Return the [X, Y] coordinate for the center point of the cell that contains the specified text.  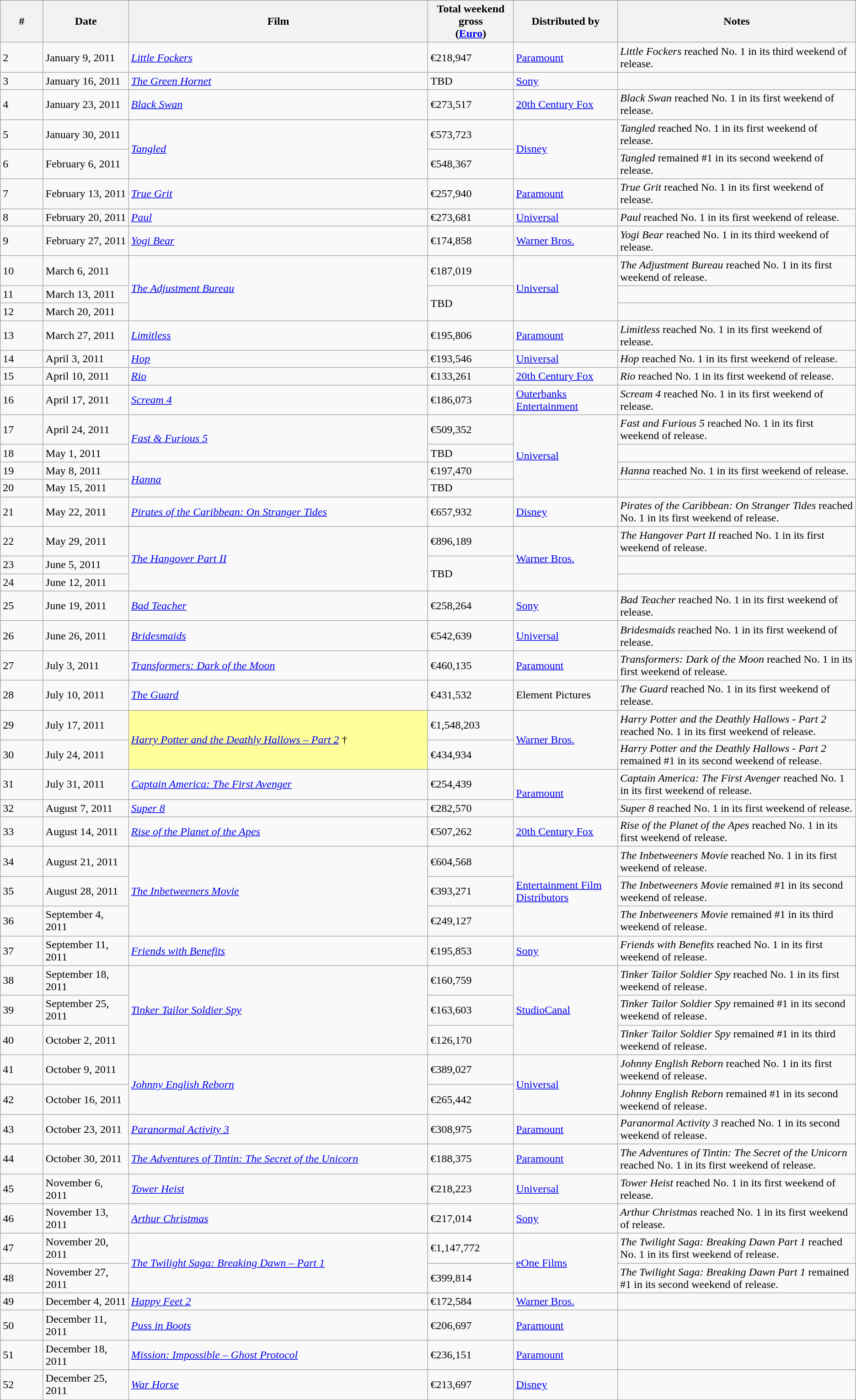
€236,151 [471, 1355]
October 9, 2011 [86, 1069]
January 23, 2011 [86, 104]
Harry Potter and the Deathly Hallows - Part 2 reached No. 1 in its first weekend of release. [737, 724]
Captain America: The First Avenger [278, 785]
Tower Heist reached No. 1 in its first weekend of release. [737, 1188]
Hop [278, 359]
Tinker Tailor Soldier Spy reached No. 1 in its first weekend of release. [737, 981]
€393,271 [471, 891]
Happy Feet 2 [278, 1302]
€273,517 [471, 104]
€206,697 [471, 1325]
50 [22, 1325]
December 11, 2011 [86, 1325]
August 28, 2011 [86, 891]
25 [22, 606]
Little Fockers [278, 58]
14 [22, 359]
August 21, 2011 [86, 862]
The Adventures of Tintin: The Secret of the Unicorn reached No. 1 in its first weekend of release. [737, 1159]
51 [22, 1355]
Tinker Tailor Soldier Spy remained #1 in its third weekend of release. [737, 1040]
€249,127 [471, 921]
37 [22, 950]
November 27, 2011 [86, 1278]
August 14, 2011 [86, 831]
Hanna [278, 479]
December 18, 2011 [86, 1355]
July 24, 2011 [86, 755]
20 [22, 488]
44 [22, 1159]
April 17, 2011 [86, 400]
November 13, 2011 [86, 1218]
€548,367 [471, 164]
€399,814 [471, 1278]
August 7, 2011 [86, 808]
The Inbetweeners Movie remained #1 in its second weekend of release. [737, 891]
September 25, 2011 [86, 1010]
Rise of the Planet of the Apes reached No. 1 in its first weekend of release. [737, 831]
Bridesmaids reached No. 1 in its first weekend of release. [737, 636]
The Guard [278, 695]
Tower Heist [278, 1188]
3 [22, 81]
4 [22, 104]
Outerbanks Entertainment [566, 400]
€573,723 [471, 134]
€389,027 [471, 1069]
StudioCanal [566, 1010]
€163,603 [471, 1010]
15 [22, 376]
March 27, 2011 [86, 335]
Johnny English Reborn [278, 1084]
May 8, 2011 [86, 471]
June 12, 2011 [86, 582]
€254,439 [471, 785]
Distributed by [566, 21]
February 20, 2011 [86, 217]
€282,570 [471, 808]
€213,697 [471, 1385]
€273,681 [471, 217]
47 [22, 1249]
Johnny English Reborn remained #1 in its second weekend of release. [737, 1100]
Tangled reached No. 1 in its first weekend of release. [737, 134]
48 [22, 1278]
Super 8 reached No. 1 in its first weekend of release. [737, 808]
Rio [278, 376]
Yogi Bear [278, 241]
March 20, 2011 [86, 311]
January 30, 2011 [86, 134]
€896,189 [471, 542]
11 [22, 294]
Fast & Furious 5 [278, 438]
22 [22, 542]
True Grit [278, 194]
Date [86, 21]
43 [22, 1129]
€604,568 [471, 862]
Friends with Benefits [278, 950]
April 3, 2011 [86, 359]
The Inbetweeners Movie reached No. 1 in its first weekend of release. [737, 862]
49 [22, 1302]
October 2, 2011 [86, 1040]
Scream 4 [278, 400]
€542,639 [471, 636]
€187,019 [471, 271]
The Twilight Saga: Breaking Dawn Part 1 reached No. 1 in its first weekend of release. [737, 1249]
€507,262 [471, 831]
Arthur Christmas reached No. 1 in its first weekend of release. [737, 1218]
December 4, 2011 [86, 1302]
€188,375 [471, 1159]
27 [22, 665]
5 [22, 134]
Transformers: Dark of the Moon [278, 665]
Paranormal Activity 3 reached No. 1 in its second weekend of release. [737, 1129]
26 [22, 636]
Transformers: Dark of the Moon reached No. 1 in its first weekend of release. [737, 665]
Pirates of the Caribbean: On Stranger Tides reached No. 1 in its first weekend of release. [737, 511]
March 6, 2011 [86, 271]
The Hangover Part II [278, 559]
Rio reached No. 1 in its first weekend of release. [737, 376]
Yogi Bear reached No. 1 in its third weekend of release. [737, 241]
€126,170 [471, 1040]
The Guard reached No. 1 in its first weekend of release. [737, 695]
30 [22, 755]
€217,014 [471, 1218]
€218,947 [471, 58]
# [22, 21]
February 27, 2011 [86, 241]
13 [22, 335]
Hop reached No. 1 in its first weekend of release. [737, 359]
September 4, 2011 [86, 921]
Super 8 [278, 808]
45 [22, 1188]
39 [22, 1010]
February 13, 2011 [86, 194]
May 1, 2011 [86, 453]
Bad Teacher reached No. 1 in its first weekend of release. [737, 606]
€258,264 [471, 606]
February 6, 2011 [86, 164]
Total weekend gross(Euro) [471, 21]
Scream 4 reached No. 1 in its first weekend of release. [737, 400]
July 3, 2011 [86, 665]
Fast and Furious 5 reached No. 1 in its first weekend of release. [737, 430]
November 6, 2011 [86, 1188]
Black Swan [278, 104]
May 29, 2011 [86, 542]
July 31, 2011 [86, 785]
June 19, 2011 [86, 606]
9 [22, 241]
Paul reached No. 1 in its first weekend of release. [737, 217]
eOne Films [566, 1263]
May 22, 2011 [86, 511]
June 26, 2011 [86, 636]
Harry Potter and the Deathly Hallows - Part 2 remained #1 in its second weekend of release. [737, 755]
€218,223 [471, 1188]
29 [22, 724]
42 [22, 1100]
July 17, 2011 [86, 724]
€265,442 [471, 1100]
€195,806 [471, 335]
19 [22, 471]
24 [22, 582]
16 [22, 400]
July 10, 2011 [86, 695]
April 24, 2011 [86, 430]
November 20, 2011 [86, 1249]
Pirates of the Caribbean: On Stranger Tides [278, 511]
True Grit reached No. 1 in its first weekend of release. [737, 194]
36 [22, 921]
September 11, 2011 [86, 950]
Harry Potter and the Deathly Hallows – Part 2 † [278, 740]
31 [22, 785]
May 15, 2011 [86, 488]
21 [22, 511]
Arthur Christmas [278, 1218]
The Inbetweeners Movie remained #1 in its third weekend of release. [737, 921]
€197,470 [471, 471]
Paranormal Activity 3 [278, 1129]
40 [22, 1040]
January 16, 2011 [86, 81]
The Adjustment Bureau reached No. 1 in its first weekend of release. [737, 271]
Tinker Tailor Soldier Spy remained #1 in its second weekend of release. [737, 1010]
Little Fockers reached No. 1 in its third weekend of release. [737, 58]
October 23, 2011 [86, 1129]
2 [22, 58]
October 16, 2011 [86, 1100]
The Adjustment Bureau [278, 288]
€308,975 [471, 1129]
March 13, 2011 [86, 294]
€460,135 [471, 665]
Element Pictures [566, 695]
Tangled remained #1 in its second weekend of release. [737, 164]
€257,940 [471, 194]
The Twilight Saga: Breaking Dawn – Part 1 [278, 1263]
€1,548,203 [471, 724]
€1,147,772 [471, 1249]
Paul [278, 217]
28 [22, 695]
Johnny English Reborn reached No. 1 in its first weekend of release. [737, 1069]
Captain America: The First Avenger reached No. 1 in its first weekend of release. [737, 785]
35 [22, 891]
€160,759 [471, 981]
12 [22, 311]
Film [278, 21]
Tinker Tailor Soldier Spy [278, 1010]
Bridesmaids [278, 636]
34 [22, 862]
The Twilight Saga: Breaking Dawn Part 1 remained #1 in its second weekend of release. [737, 1278]
Limitless [278, 335]
41 [22, 1069]
6 [22, 164]
Mission: Impossible – Ghost Protocol [278, 1355]
52 [22, 1385]
17 [22, 430]
10 [22, 271]
Puss in Boots [278, 1325]
The Inbetweeners Movie [278, 891]
Black Swan reached No. 1 in its first weekend of release. [737, 104]
38 [22, 981]
October 30, 2011 [86, 1159]
Bad Teacher [278, 606]
June 5, 2011 [86, 565]
Hanna reached No. 1 in its first weekend of release. [737, 471]
€657,932 [471, 511]
€431,532 [471, 695]
September 18, 2011 [86, 981]
December 25, 2011 [86, 1385]
€133,261 [471, 376]
€174,858 [471, 241]
Limitless reached No. 1 in its first weekend of release. [737, 335]
The Hangover Part II reached No. 1 in its first weekend of release. [737, 542]
8 [22, 217]
Entertainment Film Distributors [566, 891]
€186,073 [471, 400]
€193,546 [471, 359]
The Green Hornet [278, 81]
April 10, 2011 [86, 376]
War Horse [278, 1385]
23 [22, 565]
46 [22, 1218]
€172,584 [471, 1302]
€509,352 [471, 430]
32 [22, 808]
Rise of the Planet of the Apes [278, 831]
€195,853 [471, 950]
The Adventures of Tintin: The Secret of the Unicorn [278, 1159]
33 [22, 831]
18 [22, 453]
€434,934 [471, 755]
Friends with Benefits reached No. 1 in its first weekend of release. [737, 950]
January 9, 2011 [86, 58]
Tangled [278, 149]
Notes [737, 21]
7 [22, 194]
